Determine the [X, Y] coordinate at the center of the cell enclosing the given text.  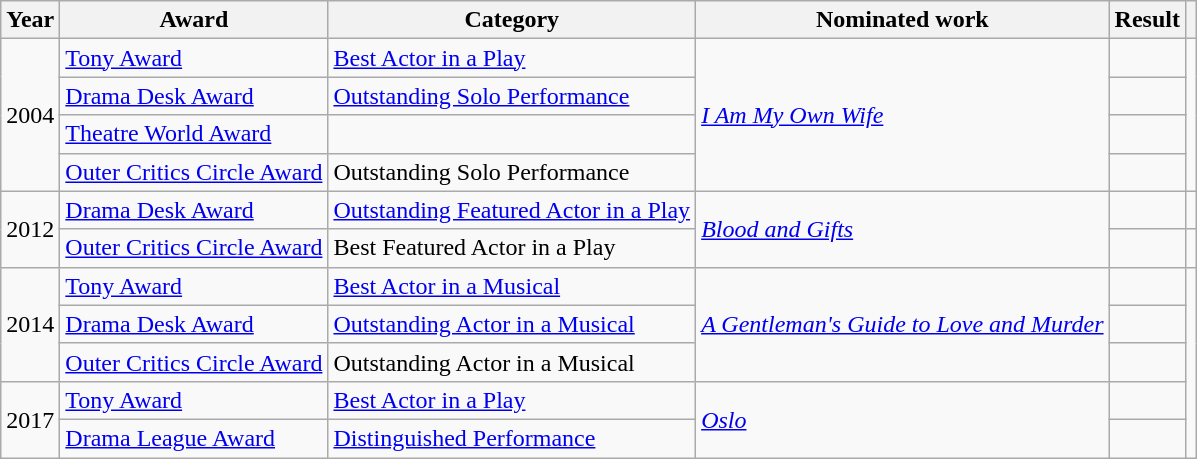
Outstanding Featured Actor in a Play [512, 210]
A Gentleman's Guide to Love and Murder [902, 324]
2004 [30, 115]
Result [1147, 20]
Theatre World Award [194, 134]
Drama League Award [194, 438]
Year [30, 20]
Oslo [902, 419]
2017 [30, 419]
Distinguished Performance [512, 438]
2012 [30, 229]
Award [194, 20]
Nominated work [902, 20]
2014 [30, 324]
Best Actor in a Musical [512, 286]
Blood and Gifts [902, 229]
Category [512, 20]
Best Featured Actor in a Play [512, 248]
I Am My Own Wife [902, 115]
